For the text-containing cell, return its midpoint in [X, Y] coordinate format. 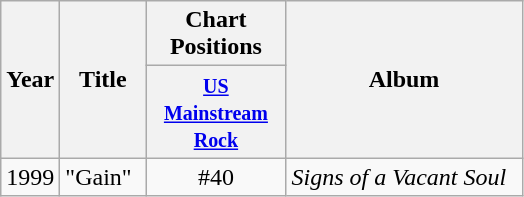
Chart Positions [216, 34]
Year [30, 80]
1999 [30, 177]
Album [404, 80]
US Mainstream Rock [216, 112]
Signs of a Vacant Soul [404, 177]
Title [103, 80]
"Gain" [103, 177]
#40 [216, 177]
